Return [x, y] of the center of cell containing provided text 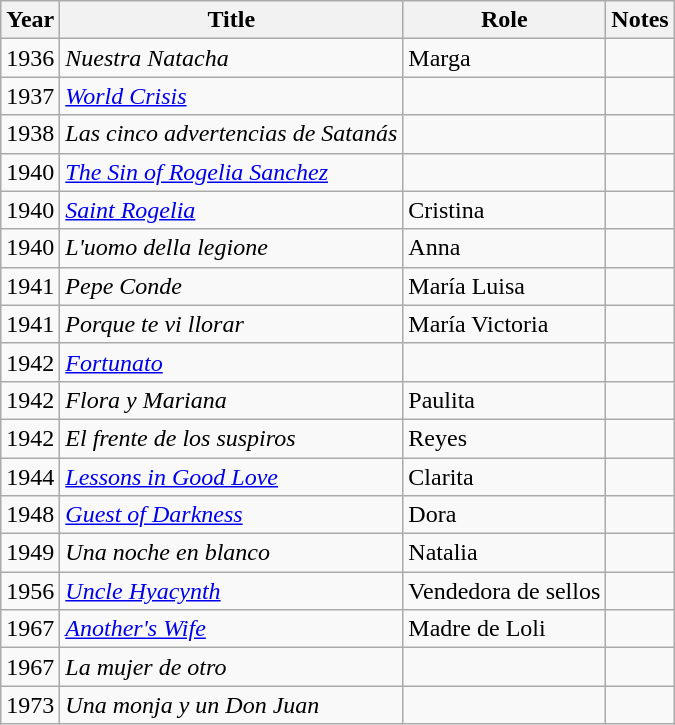
1944 [30, 477]
1956 [30, 591]
Flora y Mariana [232, 400]
Marga [504, 58]
Madre de Loli [504, 629]
Lessons in Good Love [232, 477]
Nuestra Natacha [232, 58]
1948 [30, 515]
Title [232, 20]
Una noche en blanco [232, 553]
Clarita [504, 477]
World Crisis [232, 96]
L'uomo della legione [232, 248]
Vendedora de sellos [504, 591]
Porque te vi llorar [232, 324]
El frente de los suspiros [232, 438]
The Sin of Rogelia Sanchez [232, 172]
1936 [30, 58]
Another's Wife [232, 629]
Guest of Darkness [232, 515]
Uncle Hyacynth [232, 591]
María Victoria [504, 324]
Natalia [504, 553]
Cristina [504, 210]
Una monja y un Don Juan [232, 705]
Fortunato [232, 362]
1937 [30, 96]
Anna [504, 248]
María Luisa [504, 286]
Reyes [504, 438]
1949 [30, 553]
Saint Rogelia [232, 210]
Dora [504, 515]
1938 [30, 134]
Role [504, 20]
Paulita [504, 400]
Las cinco advertencias de Satanás [232, 134]
La mujer de otro [232, 667]
Notes [640, 20]
1973 [30, 705]
Pepe Conde [232, 286]
Year [30, 20]
